Provide the [X, Y] coordinate of the cell's center where the given text is located.  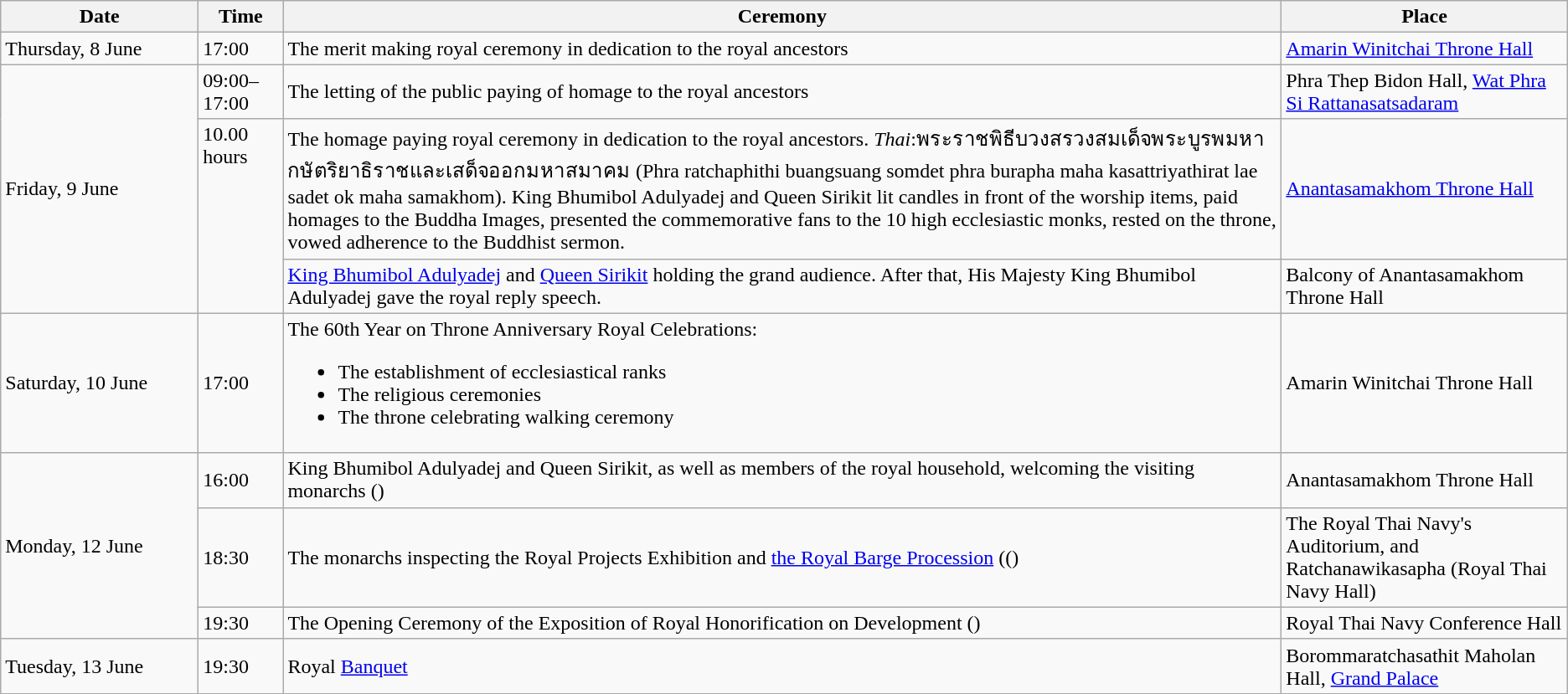
The Opening Ceremony of the Exposition of Royal Honorification on Development () [782, 623]
Time [241, 17]
Tuesday, 13 June [100, 666]
Royal Thai Navy Conference Hall [1424, 623]
16:00 [241, 481]
Date [100, 17]
The Royal Thai Navy's Auditorium, and Ratchanawikasapha (Royal Thai Navy Hall) [1424, 558]
10.00 hours [241, 216]
Phra Thep Bidon Hall, Wat Phra Si Rattanasatsadaram [1424, 92]
09:00–17:00 [241, 92]
Thursday, 8 June [100, 49]
18:30 [241, 558]
Borommaratchasathit Maholan Hall, Grand Palace [1424, 666]
Balcony of Anantasamakhom Throne Hall [1424, 286]
The letting of the public paying of homage to the royal ancestors [782, 92]
Friday, 9 June [100, 189]
Monday, 12 June [100, 546]
King Bhumibol Adulyadej and Queen Sirikit holding the grand audience. After that, His Majesty King Bhumibol Adulyadej gave the royal reply speech. [782, 286]
Royal Banquet [782, 666]
Saturday, 10 June [100, 383]
Ceremony [782, 17]
The merit making royal ceremony in dedication to the royal ancestors [782, 49]
King Bhumibol Adulyadej and Queen Sirikit, as well as members of the royal household, welcoming the visiting monarchs () [782, 481]
Place [1424, 17]
The monarchs inspecting the Royal Projects Exhibition and the Royal Barge Procession (() [782, 558]
